From the cell containing the given text, extract its center point as (x, y) coordinate. 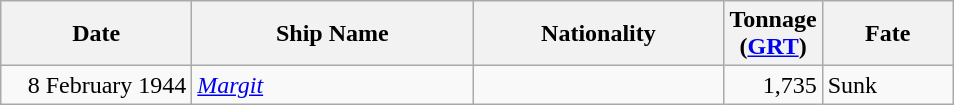
Margit (332, 85)
8 February 1944 (96, 85)
Tonnage(GRT) (773, 34)
1,735 (773, 85)
Date (96, 34)
Sunk (888, 85)
Nationality (598, 34)
Ship Name (332, 34)
Fate (888, 34)
